Locate the cell with the specified text and output its [X, Y] center coordinate. 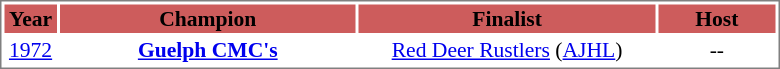
Year [30, 18]
-- [716, 50]
Host [716, 18]
Finalist [507, 18]
Red Deer Rustlers (AJHL) [507, 50]
1972 [30, 50]
Guelph CMC's [208, 50]
Champion [208, 18]
